Output the [X, Y] coordinate of the center of the cell containing the given text.  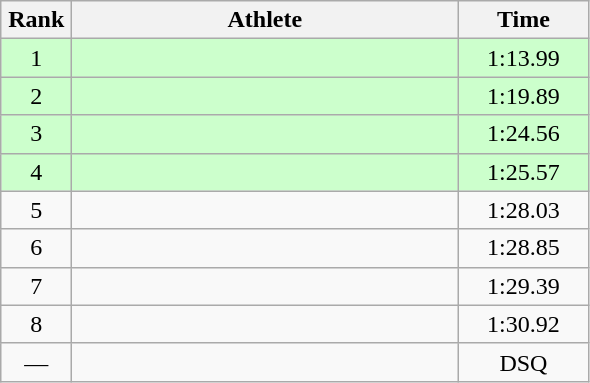
1 [36, 58]
1:28.03 [524, 210]
3 [36, 134]
Rank [36, 20]
1:28.85 [524, 248]
Athlete [265, 20]
2 [36, 96]
Time [524, 20]
DSQ [524, 362]
5 [36, 210]
4 [36, 172]
1:30.92 [524, 324]
6 [36, 248]
1:29.39 [524, 286]
1:25.57 [524, 172]
— [36, 362]
7 [36, 286]
1:24.56 [524, 134]
1:19.89 [524, 96]
1:13.99 [524, 58]
8 [36, 324]
